Capture the cell that displays the provided text and extract its (X, Y) central coordinate. 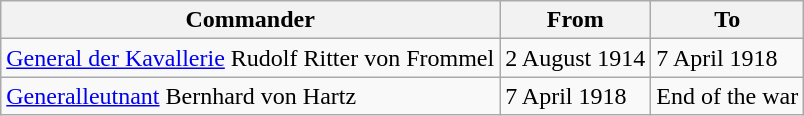
To (728, 20)
2 August 1914 (576, 58)
From (576, 20)
End of the war (728, 96)
Commander (250, 20)
Generalleutnant Bernhard von Hartz (250, 96)
General der Kavallerie Rudolf Ritter von Frommel (250, 58)
